From the cell containing the given text, extract its center point as (x, y) coordinate. 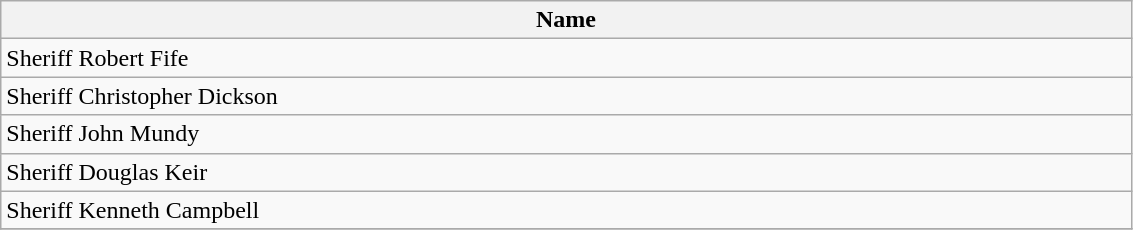
Sheriff Christopher Dickson (566, 96)
Sheriff Kenneth Campbell (566, 210)
Name (566, 20)
Sheriff Douglas Keir (566, 172)
Sheriff Robert Fife (566, 58)
Sheriff John Mundy (566, 134)
